Locate the cell with the specified text and output its (x, y) center coordinate. 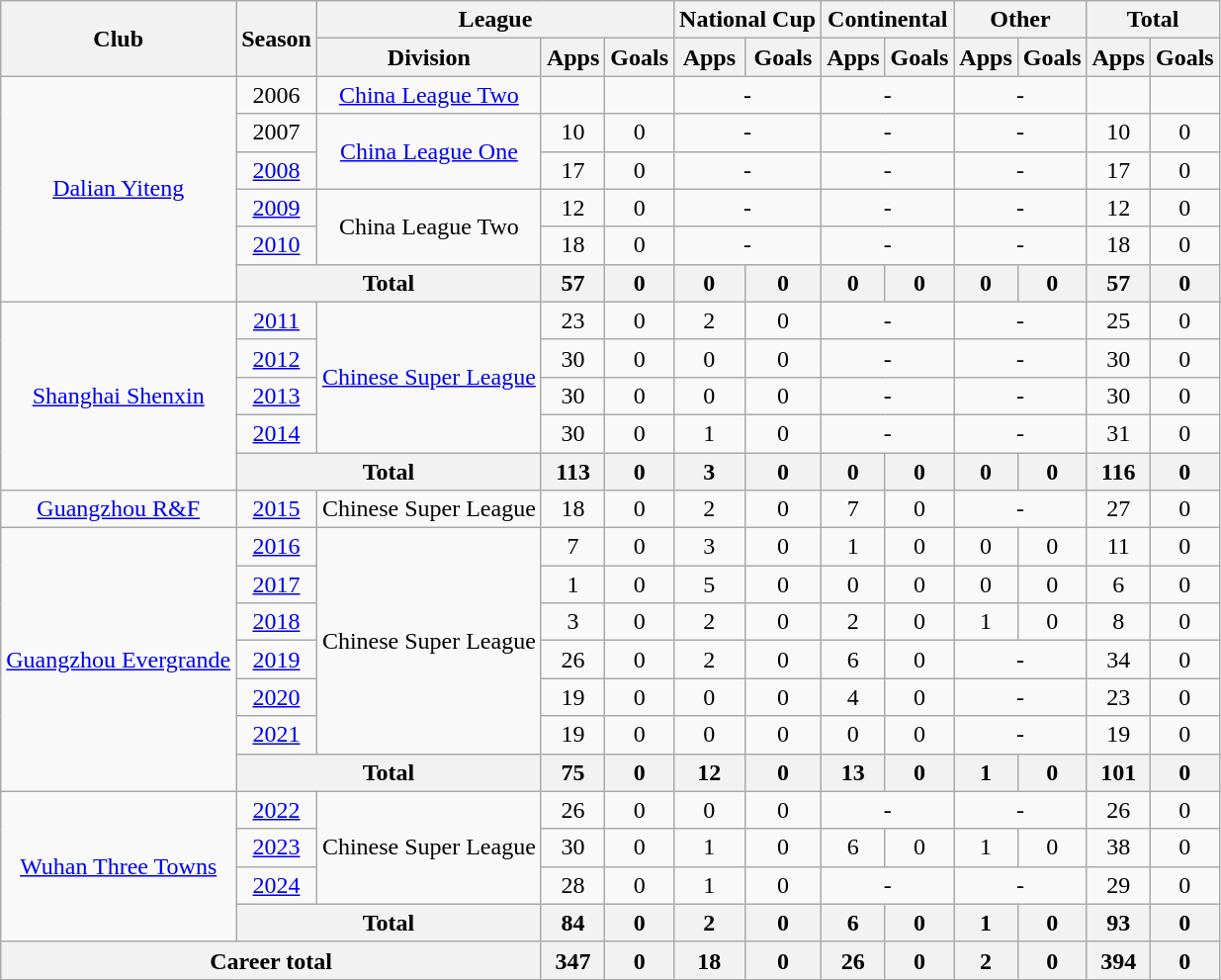
93 (1118, 923)
11 (1118, 547)
28 (572, 885)
13 (853, 772)
2018 (277, 622)
2013 (277, 396)
101 (1118, 772)
Dalian Yiteng (119, 189)
2022 (277, 810)
Wuhan Three Towns (119, 866)
China League One (429, 151)
116 (1118, 472)
2024 (277, 885)
31 (1118, 433)
75 (572, 772)
Career total (271, 960)
2006 (277, 95)
Division (429, 57)
Shanghai Shenxin (119, 396)
Club (119, 39)
Guangzhou R&F (119, 509)
5 (710, 584)
2019 (277, 660)
2008 (277, 170)
League (494, 20)
National Cup (747, 20)
2020 (277, 697)
29 (1118, 885)
347 (572, 960)
2009 (277, 208)
Other (1020, 20)
34 (1118, 660)
2015 (277, 509)
38 (1118, 847)
Season (277, 39)
2007 (277, 133)
27 (1118, 509)
2021 (277, 735)
113 (572, 472)
4 (853, 697)
25 (1118, 320)
2016 (277, 547)
84 (572, 923)
2017 (277, 584)
Guangzhou Evergrande (119, 660)
394 (1118, 960)
2023 (277, 847)
2012 (277, 358)
2011 (277, 320)
Continental (888, 20)
2010 (277, 245)
2014 (277, 433)
8 (1118, 622)
